Determine the [X, Y] coordinate at the center of the cell enclosing the given text.  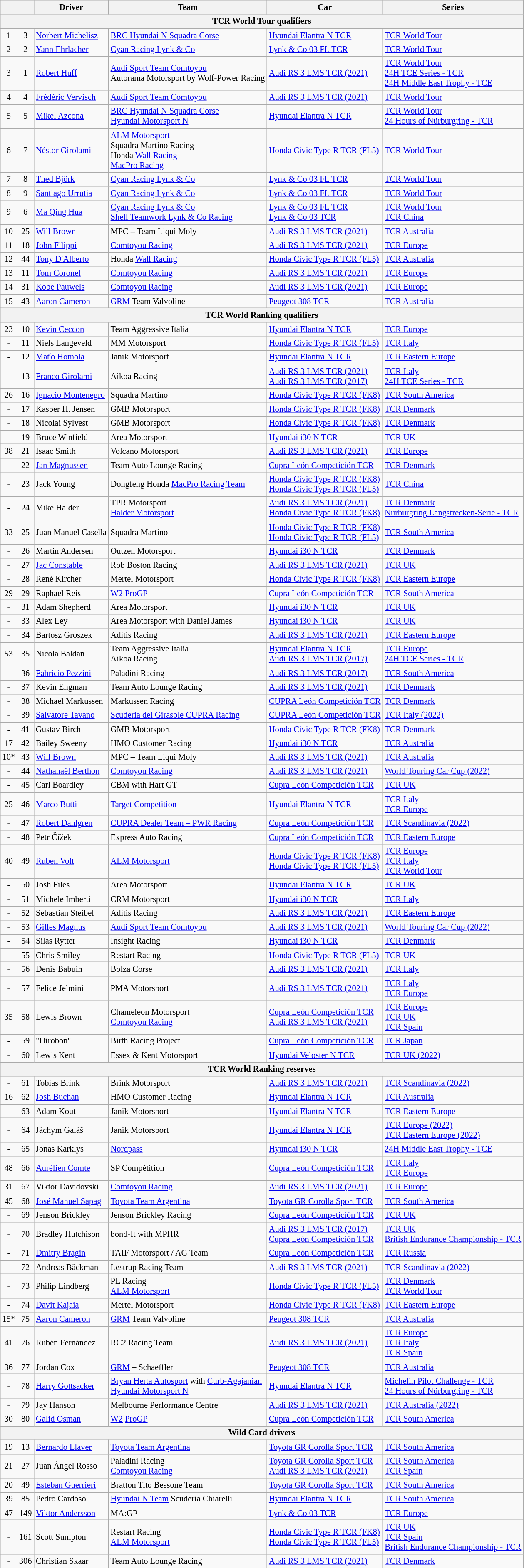
Néstor Girolami [71, 150]
Audi RS 3 LMS TCR (2021)Honda Civic Type R TCR (FK8) [325, 508]
Adam Kout [71, 1111]
Bratton Tito Bessone Team [188, 1485]
Michael Markussen [71, 701]
Chris Smiley [71, 955]
15* [9, 1319]
Nicolai Sylvest [71, 423]
TCR Russia [453, 1253]
José Manuel Sapag [71, 1201]
42 [25, 743]
52 [25, 913]
Bartosz Groszek [71, 635]
Sebastian Steibel [71, 913]
Mike Halder [71, 508]
Melbourne Performance Centre [188, 1405]
Audi RS 3 LMS TCR (2021)Audi RS 3 LMS TCR (2017) [325, 376]
40 [9, 861]
Viktor Davidovski [71, 1187]
Viktor Andersson [71, 1513]
Esteban Guerrieri [71, 1485]
Volcano Motorsport [188, 451]
Kevin Ceccon [71, 329]
Kasper H. Jensen [71, 409]
Team Aggressive Italia Aikoa Racing [188, 654]
Cupra León Competición TCRAudi RS 3 LMS TCR (2021) [325, 1017]
Carl Boardley [71, 785]
74 [25, 1305]
Tony D'Alberto [71, 259]
Nordpass [188, 1149]
Denis Babuin [71, 969]
Nicola Baldan [71, 654]
Aurélien Comte [71, 1168]
ALM Motorsport Squadra Martino Racing Honda Wall Racing MacPro Racing [188, 150]
Lestrup Racing Team [188, 1267]
Scott Sumpton [71, 1537]
Robert Huff [71, 73]
TCR World Ranking qualifiers [262, 315]
Team [188, 7]
Kevin Engman [71, 687]
TCR EuropeTCR ItalyTCR Spain [453, 1343]
CUPRA Dealer Team – PWR Racing [188, 823]
15 [9, 301]
Michelin Pilot Challenge - TCR24 Hours of Nürburgring - TCR [453, 1386]
24H Middle East Trophy - TCE [453, 1149]
59 [25, 1041]
TCR UKBritish Endurance Championship - TCR [453, 1234]
Area Motorsport with Daniel James [188, 621]
57 [25, 988]
63 [25, 1111]
77 [25, 1367]
MA:GP [188, 1513]
Frédéric Vervisch [71, 97]
Kobe Pauwels [71, 287]
20 [9, 1485]
Jay Hanson [71, 1405]
56 [25, 969]
Marco Butti [71, 804]
Dmitry Bragin [71, 1253]
306 [25, 1561]
Galid Osman [71, 1419]
Driver [71, 7]
CBM with Hart GT [188, 785]
Jac Constable [71, 565]
Alex Ley [71, 621]
Michele Imberti [71, 899]
ALM Motorsport [188, 861]
Mikel Azcona [71, 116]
67 [25, 1187]
161 [25, 1537]
Josh Buchan [71, 1097]
Hyundai Elantra N TCRAudi RS 3 LMS TCR (2017) [325, 654]
Jack Young [71, 484]
Wild Card drivers [262, 1433]
Insight Racing [188, 941]
Aikoa Racing [188, 376]
10* [9, 757]
Bryan Herta Autosport with Curb-Agajanian Hyundai Motorsport N [188, 1386]
70 [25, 1234]
Lewis Kent [71, 1055]
37 [25, 687]
Bolza Corse [188, 969]
Restart Racing [188, 955]
46 [25, 804]
30 [9, 1419]
65 [25, 1149]
Toyota GR Corolla Sport TCRAudi RS 3 LMS TCR (2021) [325, 1466]
Tobias Brink [71, 1083]
Franco Girolami [71, 376]
Ignacio Montenegro [71, 395]
Bruce Winfield [71, 437]
TPR Motorsport Halder Motorsport [188, 508]
Petr Čížek [71, 837]
Bailey Sweeny [71, 743]
66 [25, 1168]
149 [25, 1513]
Juan Ángel Rosso [71, 1466]
CRM Motorsport [188, 899]
Outzen Motorsport [188, 551]
Express Auto Racing [188, 837]
Brink Motorsport [188, 1083]
Bernardo Llaver [71, 1447]
Markussen Racing [188, 701]
TCR Italy (2022) [453, 715]
Philip Lindberg [71, 1286]
Juan Manuel Casella [71, 532]
BRC Hyundai N Squadra Corse [188, 35]
14 [9, 287]
TAIF Motorsport / AG Team [188, 1253]
TCR World Tour24H TCE Series - TCR24H Middle East Trophy - TCE [453, 73]
Jonas Karklys [71, 1149]
TCR UK (2022) [453, 1055]
Hyundai N Team Scuderia Chiarelli [188, 1499]
Davit Kajaia [71, 1305]
John Filippi [71, 245]
Thed Björk [71, 179]
Jáchym Galáš [71, 1130]
Dongfeng Honda MacPro Racing Team [188, 484]
Rubén Fernández [71, 1343]
"Hirobon" [71, 1041]
Lewis Brown [71, 1017]
Ruben Volt [71, 861]
55 [25, 955]
Tom Coronel [71, 273]
Series [453, 7]
Silas Rytter [71, 941]
Jordan Cox [71, 1367]
TCR World Tour24 Hours of Nürburgring - TCR [453, 116]
Salvatore Tavano [71, 715]
Lynk & Co 03 TCR [325, 1513]
28 [25, 579]
Martin Andersen [71, 551]
76 [25, 1343]
73 [25, 1286]
TCR EuropeTCR ItalyTCR World Tour [453, 861]
Robert Dahlgren [71, 823]
Nathanaël Berthon [71, 771]
Bradley Hutchison [71, 1234]
TCR World TourTCR China [453, 212]
72 [25, 1267]
Audi Sport Team Comtoyou Autorama Motorsport by Wolf-Power Racing [188, 73]
78 [25, 1386]
54 [25, 941]
34 [25, 635]
79 [25, 1405]
Isaac Smith [71, 451]
Jan Magnussen [71, 465]
TCR World Ranking reserves [262, 1069]
MM Motorsport [188, 343]
71 [25, 1253]
Chameleon Motorsport Comtoyou Racing [188, 1017]
24 [25, 508]
TCR EuropeTCR UKTCR Spain [453, 1017]
62 [25, 1097]
Paladini Racing Comtoyou Racing [188, 1466]
Hyundai Veloster N TCR [325, 1055]
TCR Europe24H TCE Series - TCR [453, 654]
TCR Japan [453, 1041]
BRC Hyundai N Squadra Corse Hyundai Motorsport N [188, 116]
Gustav Birch [71, 729]
60 [25, 1055]
Gilles Magnus [71, 927]
51 [25, 899]
Maťo Homola [71, 357]
René Kircher [71, 579]
Yann Ehrlacher [71, 49]
PMA Motorsport [188, 988]
Rob Boston Racing [188, 565]
Target Competition [188, 804]
Audi RS 3 LMS TCR (2017)Cupra León Competición TCR [325, 1234]
80 [25, 1419]
Essex & Kent Motorsport [188, 1055]
Norbert Michelisz [71, 35]
Andreas Bäckman [71, 1267]
Santiago Urrutia [71, 193]
TCR South AmericaTCR Spain [453, 1466]
75 [25, 1319]
Christian Skaar [71, 1561]
RC2 Racing Team [188, 1343]
85 [25, 1499]
Restart Racing ALM Motorsport [188, 1537]
Cyan Racing Lynk & Co Shell Teamwork Lynk & Co Racing [188, 212]
Jenson Brickley Racing [188, 1215]
Paladini Racing [188, 673]
22 [25, 465]
50 [25, 885]
Ma Qing Hua [71, 212]
Lynk & Co 03 FL TCRLynk & Co 03 TCR [325, 212]
Jenson Brickley [71, 1215]
Audi RS 3 LMS TCR (2017) [325, 673]
Raphael Reis [71, 593]
bond-It with MPHR [188, 1234]
64 [25, 1130]
PL Racing ALM Motorsport [188, 1286]
58 [25, 1017]
TCR DenmarkNürburgring Langstrecken-Serie - TCR [453, 508]
SP Compétition [188, 1168]
TCR DenmarkTCR World Tour [453, 1286]
TCR Italy24H TCE Series - TCR [453, 376]
Honda Wall Racing [188, 259]
Pedro Cardoso [71, 1499]
Scuderia del Girasole CUPRA Racing [188, 715]
68 [25, 1201]
Niels Langeveld [71, 343]
Fabricio Pezzini [71, 673]
Harry Gottsacker [71, 1386]
Birth Racing Project [188, 1041]
TCR Europe (2022)TCR Eastern Europe (2022) [453, 1130]
TCR China [453, 484]
Team Aggressive Italia [188, 329]
TCR Australia (2022) [453, 1405]
TCR World Tour qualifiers [262, 21]
Felice Jelmini [71, 988]
69 [25, 1215]
61 [25, 1083]
Adam Shepherd [71, 607]
GRM – Schaeffler [188, 1367]
Car [325, 7]
Josh Files [71, 885]
TCR UKTCR SpainBritish Endurance Championship - TCR [453, 1537]
